Extract the [x, y] coordinate from the center of the cell holding the provided text.  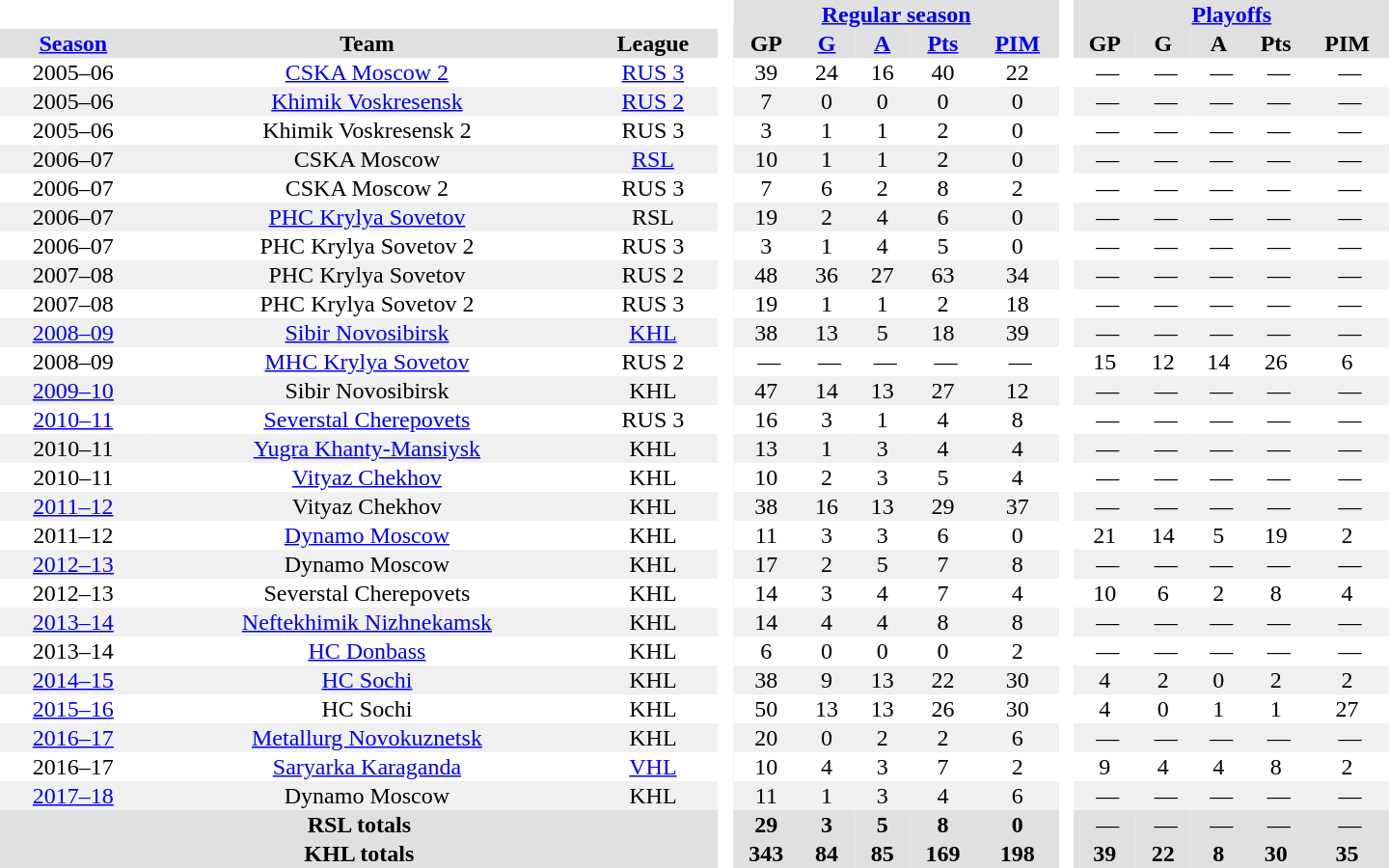
Regular season [896, 14]
Playoffs [1232, 14]
Yugra Khanty-Mansiysk [367, 448]
48 [766, 275]
MHC Krylya Sovetov [367, 362]
37 [1017, 506]
343 [766, 854]
17 [766, 564]
Khimik Voskresensk [367, 101]
2014–15 [73, 680]
HC Donbass [367, 651]
84 [827, 854]
35 [1347, 854]
198 [1017, 854]
40 [942, 72]
36 [827, 275]
Neftekhimik Nizhnekamsk [367, 622]
50 [766, 709]
Metallurg Novokuznetsk [367, 738]
63 [942, 275]
CSKA Moscow [367, 159]
85 [883, 854]
20 [766, 738]
169 [942, 854]
RSL totals [359, 825]
24 [827, 72]
47 [766, 391]
15 [1105, 362]
KHL totals [359, 854]
2009–10 [73, 391]
Season [73, 43]
VHL [652, 767]
Team [367, 43]
Khimik Voskresensk 2 [367, 130]
League [652, 43]
Saryarka Karaganda [367, 767]
2017–18 [73, 796]
34 [1017, 275]
2015–16 [73, 709]
21 [1105, 535]
